From the cell containing the given text, extract its center point as (x, y) coordinate. 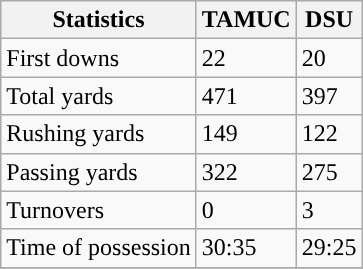
30:35 (246, 248)
0 (246, 210)
397 (329, 96)
Turnovers (99, 210)
First downs (99, 58)
22 (246, 58)
3 (329, 210)
Total yards (99, 96)
Statistics (99, 20)
122 (329, 134)
275 (329, 172)
322 (246, 172)
Passing yards (99, 172)
29:25 (329, 248)
DSU (329, 20)
471 (246, 96)
Time of possession (99, 248)
149 (246, 134)
Rushing yards (99, 134)
TAMUC (246, 20)
20 (329, 58)
